Provide the (x, y) coordinate of the cell's center where the given text is located.  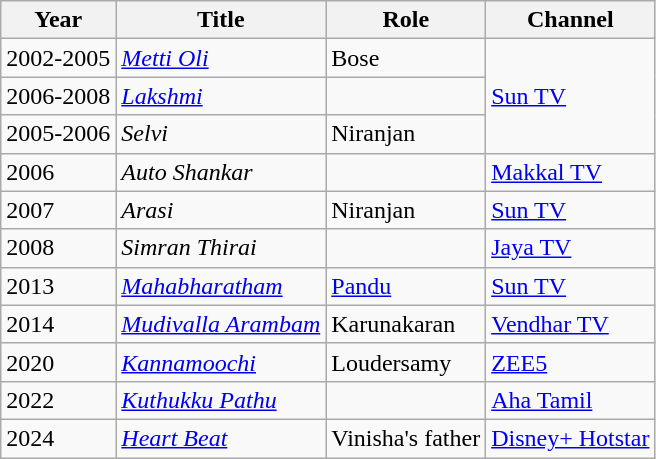
Makkal TV (570, 172)
2002-2005 (58, 58)
Year (58, 20)
Mudivalla Arambam (221, 324)
Selvi (221, 134)
Channel (570, 20)
2005-2006 (58, 134)
Mahabharatham (221, 286)
Metti Oli (221, 58)
Loudersamy (406, 362)
Jaya TV (570, 248)
Kannamoochi (221, 362)
Pandu (406, 286)
Disney+ Hotstar (570, 438)
Vinisha's father (406, 438)
Vendhar TV (570, 324)
2022 (58, 400)
Title (221, 20)
Bose (406, 58)
2006 (58, 172)
2008 (58, 248)
Heart Beat (221, 438)
Arasi (221, 210)
2013 (58, 286)
Aha Tamil (570, 400)
Auto Shankar (221, 172)
2007 (58, 210)
Kuthukku Pathu (221, 400)
Karunakaran (406, 324)
Simran Thirai (221, 248)
Role (406, 20)
Lakshmi (221, 96)
2020 (58, 362)
2014 (58, 324)
2024 (58, 438)
ZEE5 (570, 362)
2006-2008 (58, 96)
